Output the [x, y] coordinate of the center of the cell containing the given text.  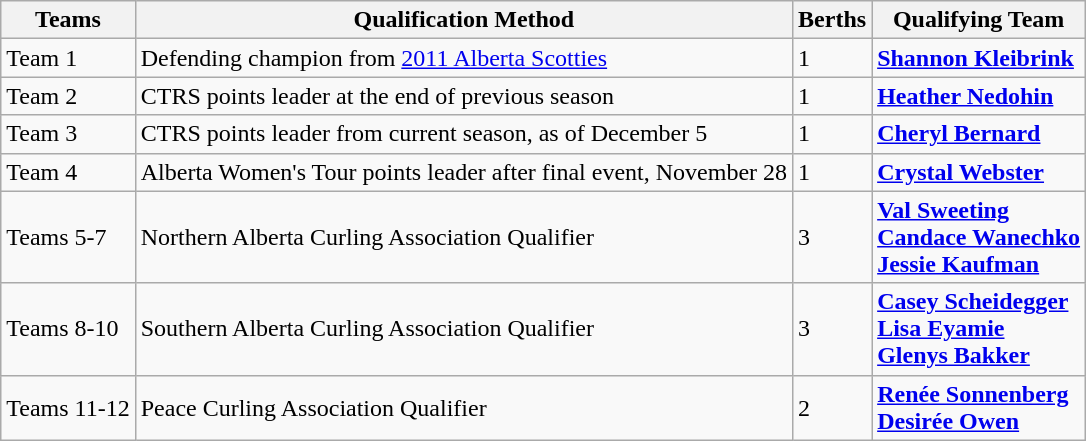
Northern Alberta Curling Association Qualifier [464, 237]
Renée Sonnenberg Desirée Owen [979, 408]
2 [832, 408]
Cheryl Bernard [979, 134]
Teams [68, 20]
Teams 11-12 [68, 408]
Team 4 [68, 172]
Casey Scheidegger Lisa Eyamie Glenys Bakker [979, 329]
Shannon Kleibrink [979, 58]
Heather Nedohin [979, 96]
Crystal Webster [979, 172]
CTRS points leader from current season, as of December 5 [464, 134]
Team 2 [68, 96]
Qualification Method [464, 20]
Southern Alberta Curling Association Qualifier [464, 329]
Teams 8-10 [68, 329]
Alberta Women's Tour points leader after final event, November 28 [464, 172]
Val Sweeting Candace Wanechko Jessie Kaufman [979, 237]
Defending champion from 2011 Alberta Scotties [464, 58]
CTRS points leader at the end of previous season [464, 96]
Peace Curling Association Qualifier [464, 408]
Team 1 [68, 58]
Team 3 [68, 134]
Berths [832, 20]
Qualifying Team [979, 20]
Teams 5-7 [68, 237]
